Locate the cell with the specified text and output its [X, Y] center coordinate. 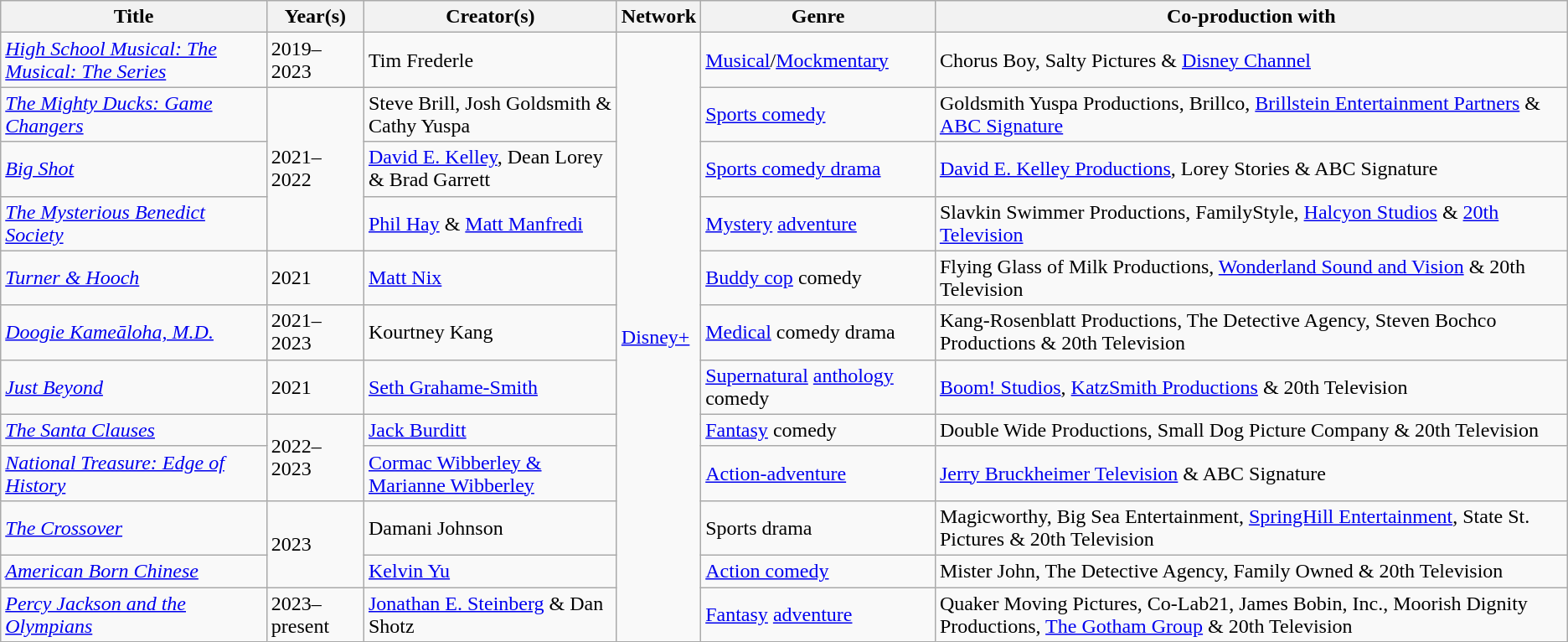
Year(s) [315, 17]
2021–2022 [315, 169]
The Mysterious Benedict Society [134, 223]
Damani Johnson [490, 528]
Action-adventure [818, 473]
2023–present [315, 614]
2023 [315, 543]
The Santa Clauses [134, 430]
Fantasy comedy [818, 430]
Genre [818, 17]
Title [134, 17]
Mystery adventure [818, 223]
Sports comedy [818, 114]
Double Wide Productions, Small Dog Picture Company & 20th Television [1251, 430]
Goldsmith Yuspa Productions, Brillco, Brillstein Entertainment Partners & ABC Signature [1251, 114]
The Crossover [134, 528]
Sports drama [818, 528]
Network [658, 17]
Jonathan E. Steinberg & Dan Shotz [490, 614]
David E. Kelley, Dean Lorey & Brad Garrett [490, 169]
2022–2023 [315, 458]
Jack Burditt [490, 430]
Kelvin Yu [490, 571]
Cormac Wibberley & Marianne Wibberley [490, 473]
Slavkin Swimmer Productions, FamilyStyle, Halcyon Studios & 20th Television [1251, 223]
Jerry Bruckheimer Television & ABC Signature [1251, 473]
Chorus Boy, Salty Pictures & Disney Channel [1251, 60]
Phil Hay & Matt Manfredi [490, 223]
Fantasy adventure [818, 614]
Supernatural anthology comedy [818, 387]
2019–2023 [315, 60]
Disney+ [658, 337]
Tim Frederle [490, 60]
Boom! Studios, KatzSmith Productions & 20th Television [1251, 387]
High School Musical: The Musical: The Series [134, 60]
American Born Chinese [134, 571]
Creator(s) [490, 17]
Kang-Rosenblatt Productions, The Detective Agency, Steven Bochco Productions & 20th Television [1251, 332]
The Mighty Ducks: Game Changers [134, 114]
Magicworthy, Big Sea Entertainment, SpringHill Entertainment, State St. Pictures & 20th Television [1251, 528]
National Treasure: Edge of History [134, 473]
Just Beyond [134, 387]
Matt Nix [490, 278]
Action comedy [818, 571]
Doogie Kameāloha, M.D. [134, 332]
Flying Glass of Milk Productions, Wonderland Sound and Vision & 20th Television [1251, 278]
Quaker Moving Pictures, Co-Lab21, James Bobin, Inc., Moorish Dignity Productions, The Gotham Group & 20th Television [1251, 614]
Sports comedy drama [818, 169]
Kourtney Kang [490, 332]
2021–2023 [315, 332]
Big Shot [134, 169]
Percy Jackson and the Olympians [134, 614]
Seth Grahame-Smith [490, 387]
Co-production with [1251, 17]
David E. Kelley Productions, Lorey Stories & ABC Signature [1251, 169]
Buddy cop comedy [818, 278]
Mister John, The Detective Agency, Family Owned & 20th Television [1251, 571]
Steve Brill, Josh Goldsmith & Cathy Yuspa [490, 114]
Musical/Mockmentary [818, 60]
Medical comedy drama [818, 332]
Turner & Hooch [134, 278]
